Provide the [X, Y] coordinate of the cell's center where the given text is located.  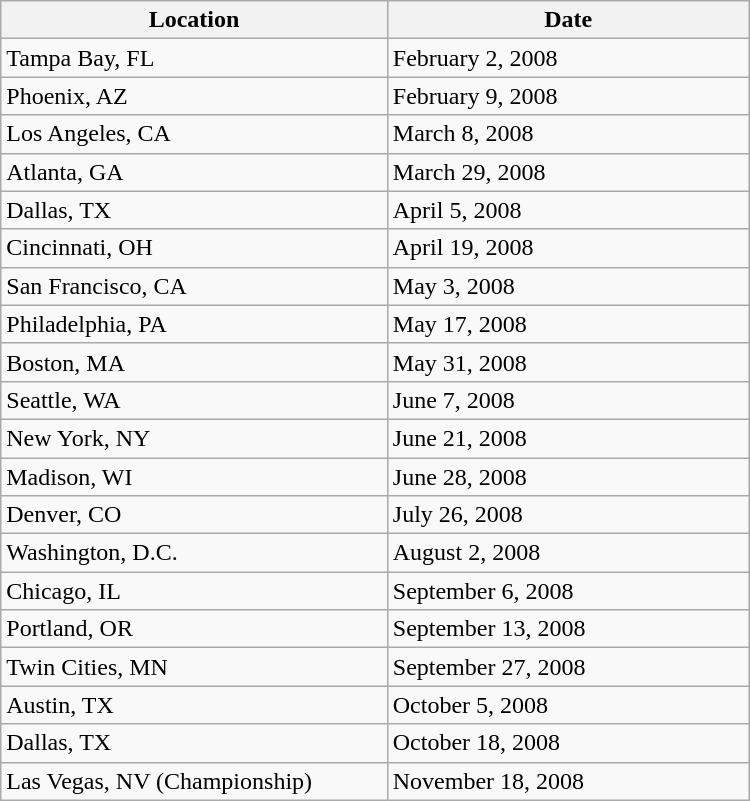
Date [568, 20]
May 17, 2008 [568, 324]
September 13, 2008 [568, 629]
Tampa Bay, FL [194, 58]
September 27, 2008 [568, 667]
August 2, 2008 [568, 553]
Philadelphia, PA [194, 324]
April 19, 2008 [568, 248]
Madison, WI [194, 477]
Los Angeles, CA [194, 134]
June 21, 2008 [568, 438]
Denver, CO [194, 515]
Cincinnati, OH [194, 248]
Twin Cities, MN [194, 667]
October 18, 2008 [568, 743]
October 5, 2008 [568, 705]
Austin, TX [194, 705]
April 5, 2008 [568, 210]
March 8, 2008 [568, 134]
March 29, 2008 [568, 172]
February 2, 2008 [568, 58]
July 26, 2008 [568, 515]
Phoenix, AZ [194, 96]
Washington, D.C. [194, 553]
June 28, 2008 [568, 477]
Boston, MA [194, 362]
Atlanta, GA [194, 172]
June 7, 2008 [568, 400]
November 18, 2008 [568, 781]
Location [194, 20]
February 9, 2008 [568, 96]
San Francisco, CA [194, 286]
Las Vegas, NV (Championship) [194, 781]
September 6, 2008 [568, 591]
Portland, OR [194, 629]
New York, NY [194, 438]
Chicago, IL [194, 591]
Seattle, WA [194, 400]
May 3, 2008 [568, 286]
May 31, 2008 [568, 362]
